From the cell containing the given text, extract its center point as [X, Y] coordinate. 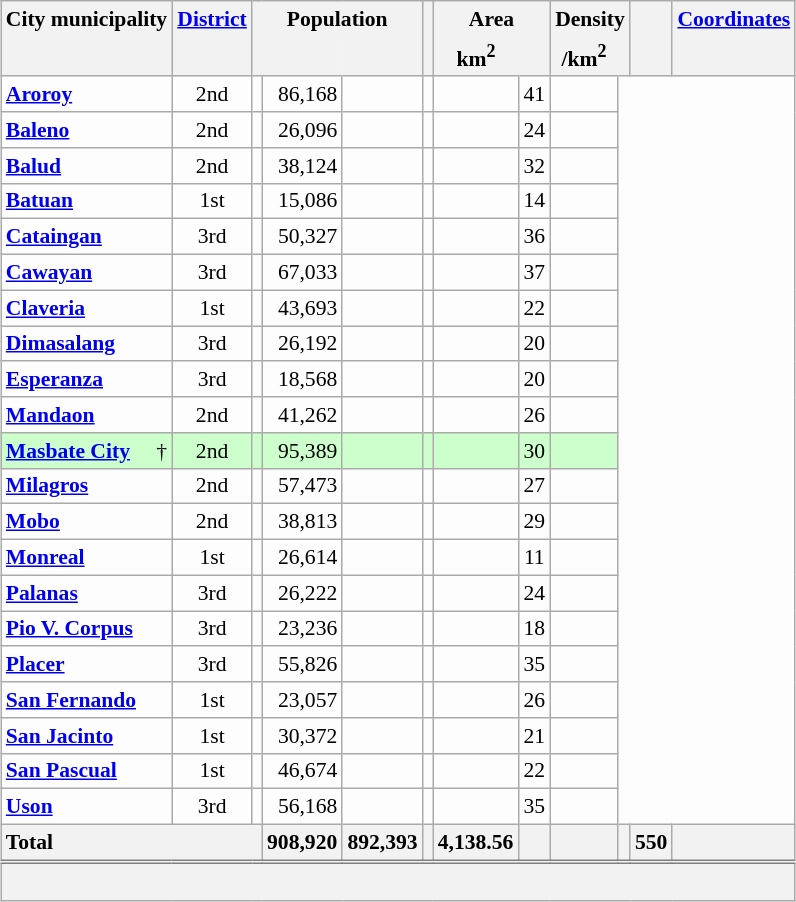
15,086 [302, 201]
550 [652, 842]
23,236 [302, 629]
Aroroy [86, 94]
23,057 [302, 700]
57,473 [302, 486]
43,693 [302, 308]
Mobo [86, 522]
District [212, 18]
San Fernando [86, 700]
41,262 [302, 415]
San Jacinto [86, 735]
26,222 [302, 593]
18,568 [302, 379]
Uson [86, 807]
Area [492, 18]
908,920 [302, 842]
26,096 [302, 130]
km2 [476, 56]
50,327 [302, 237]
Monreal [86, 557]
Mandaon [86, 415]
37 [534, 272]
38,124 [302, 165]
26,614 [302, 557]
56,168 [302, 807]
30 [534, 450]
14 [534, 201]
21 [534, 735]
Placer [86, 664]
Baleno [86, 130]
Density [590, 18]
Dimasalang [86, 344]
95,389 [302, 450]
Cataingan [86, 237]
† [162, 450]
Pio V. Corpus [86, 629]
Masbate City [76, 450]
67,033 [302, 272]
Esperanza [86, 379]
Milagros [86, 486]
29 [534, 522]
Population [338, 18]
4,138.56 [476, 842]
46,674 [302, 771]
27 [534, 486]
City municipality [86, 18]
Batuan [86, 201]
Palanas [86, 593]
41 [534, 94]
38,813 [302, 522]
/km2 [584, 56]
892,393 [382, 842]
11 [534, 557]
32 [534, 165]
36 [534, 237]
Cawayan [86, 272]
30,372 [302, 735]
26,192 [302, 344]
Claveria [86, 308]
Balud [86, 165]
86,168 [302, 94]
18 [534, 629]
55,826 [302, 664]
Coordinates [734, 18]
Total [132, 842]
San Pascual [86, 771]
